Identify which cell holds the provided text, then report its [x, y] central coordinate. 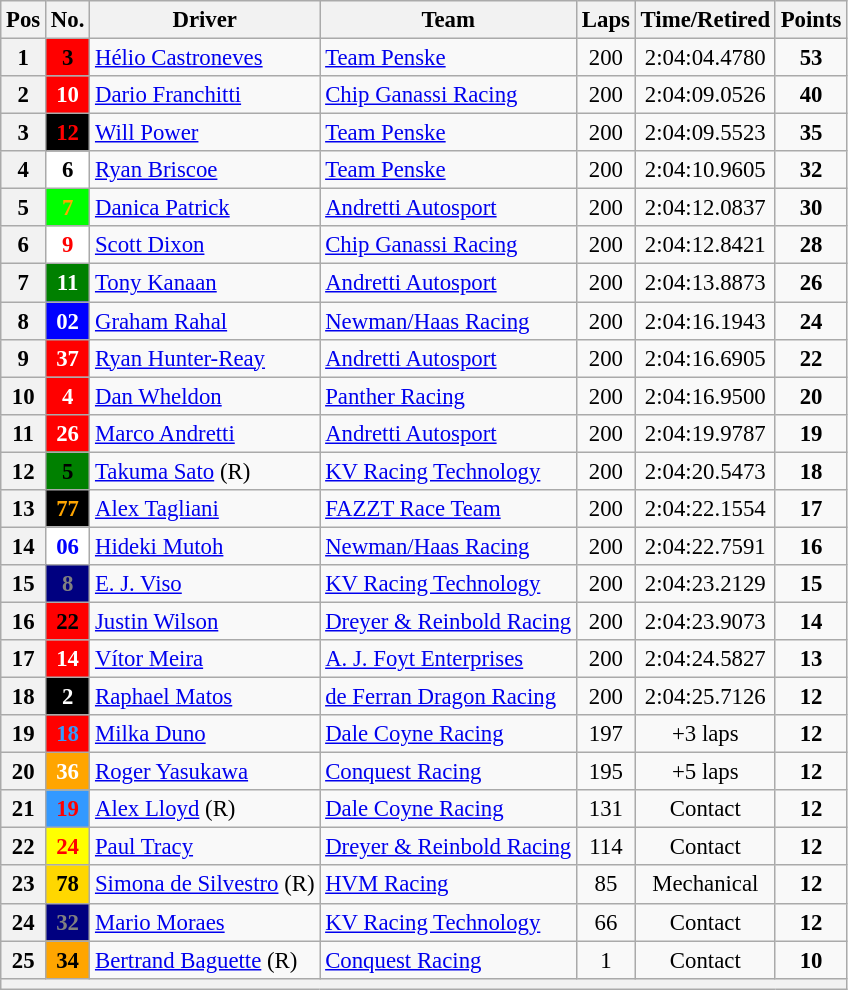
Will Power [205, 133]
Takuma Sato (R) [205, 471]
Ryan Briscoe [205, 170]
195 [606, 772]
E. J. Viso [205, 584]
Time/Retired [705, 20]
2:04:16.6905 [705, 358]
2:04:10.9605 [705, 170]
2:04:04.4780 [705, 58]
02 [68, 321]
114 [606, 847]
66 [606, 922]
Bertrand Baguette (R) [205, 960]
FAZZT Race Team [448, 509]
37 [68, 358]
Simona de Silvestro (R) [205, 885]
25 [24, 960]
21 [24, 809]
Hélio Castroneves [205, 58]
06 [68, 546]
Dan Wheldon [205, 396]
Team [448, 20]
HVM Racing [448, 885]
53 [810, 58]
40 [810, 95]
85 [606, 885]
30 [810, 208]
36 [68, 772]
Raphael Matos [205, 697]
2:04:12.0837 [705, 208]
de Ferran Dragon Racing [448, 697]
Milka Duno [205, 734]
77 [68, 509]
Dario Franchitti [205, 95]
A. J. Foyt Enterprises [448, 659]
Justin Wilson [205, 621]
2:04:23.2129 [705, 584]
2:04:20.5473 [705, 471]
2:04:09.5523 [705, 133]
34 [68, 960]
Mario Moraes [205, 922]
Paul Tracy [205, 847]
131 [606, 809]
35 [810, 133]
Panther Racing [448, 396]
2:04:13.8873 [705, 283]
23 [24, 885]
Tony Kanaan [205, 283]
2:04:09.0526 [705, 95]
Danica Patrick [205, 208]
Driver [205, 20]
+5 laps [705, 772]
2:04:22.1554 [705, 509]
Marco Andretti [205, 433]
Laps [606, 20]
2:04:25.7126 [705, 697]
2:04:16.1943 [705, 321]
Hideki Mutoh [205, 546]
No. [68, 20]
Scott Dixon [205, 245]
Pos [24, 20]
2:04:12.8421 [705, 245]
78 [68, 885]
Roger Yasukawa [205, 772]
Vítor Meira [205, 659]
2:04:22.7591 [705, 546]
+3 laps [705, 734]
2:04:23.9073 [705, 621]
Alex Tagliani [205, 509]
Points [810, 20]
Graham Rahal [205, 321]
197 [606, 734]
2:04:24.5827 [705, 659]
Ryan Hunter-Reay [205, 358]
2:04:16.9500 [705, 396]
28 [810, 245]
2:04:19.9787 [705, 433]
Mechanical [705, 885]
Alex Lloyd (R) [205, 809]
